Scan for the cell matching the given text and deliver its [X, Y] coordinate at center. 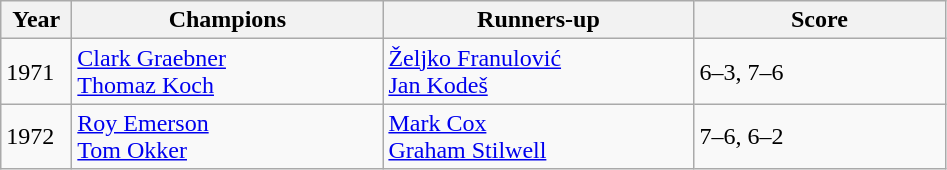
1971 [36, 72]
Clark Graebner Thomaz Koch [228, 72]
1972 [36, 136]
6–3, 7–6 [820, 72]
Score [820, 20]
Champions [228, 20]
Runners-up [538, 20]
7–6, 6–2 [820, 136]
Željko Franulović Jan Kodeš [538, 72]
Mark Cox Graham Stilwell [538, 136]
Year [36, 20]
Roy Emerson Tom Okker [228, 136]
